Return [x, y] of the center of cell containing provided text 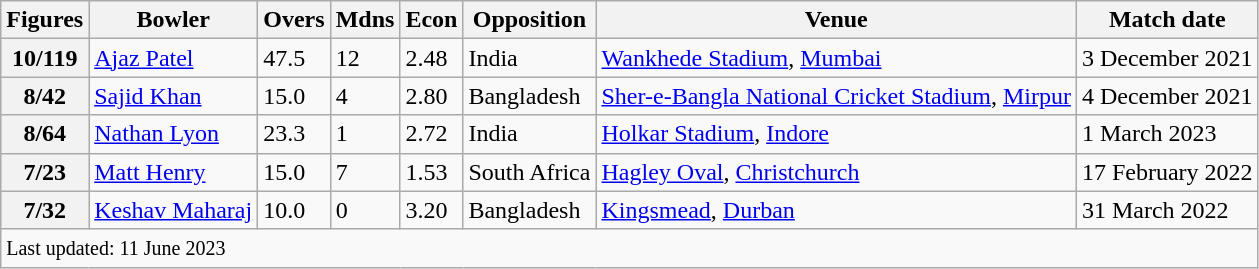
31 March 2022 [1167, 210]
2.48 [432, 58]
South Africa [530, 172]
12 [365, 58]
4 [365, 96]
Bowler [174, 20]
2.72 [432, 134]
23.3 [294, 134]
8/42 [45, 96]
Wankhede Stadium, Mumbai [836, 58]
Nathan Lyon [174, 134]
8/64 [45, 134]
7/23 [45, 172]
Matt Henry [174, 172]
7 [365, 172]
Holkar Stadium, Indore [836, 134]
Figures [45, 20]
1 March 2023 [1167, 134]
1 [365, 134]
Venue [836, 20]
4 December 2021 [1167, 96]
Keshav Maharaj [174, 210]
2.80 [432, 96]
47.5 [294, 58]
Sher-e-Bangla National Cricket Stadium, Mirpur [836, 96]
17 February 2022 [1167, 172]
Econ [432, 20]
Kingsmead, Durban [836, 210]
3 December 2021 [1167, 58]
Hagley Oval, Christchurch [836, 172]
Mdns [365, 20]
Ajaz Patel [174, 58]
Match date [1167, 20]
10.0 [294, 210]
7/32 [45, 210]
1.53 [432, 172]
3.20 [432, 210]
Sajid Khan [174, 96]
Opposition [530, 20]
0 [365, 210]
10/119 [45, 58]
Last updated: 11 June 2023 [630, 248]
Overs [294, 20]
